Return [X, Y] of the center of cell containing provided text 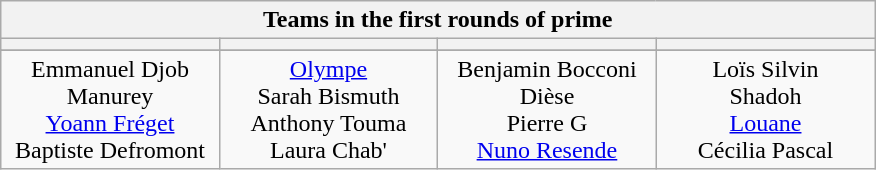
Benjamin BocconiDièsePierre GNuno Resende [547, 110]
Emmanuel DjobManureyYoann FrégetBaptiste Defromont [110, 110]
OlympeSarah BismuthAnthony ToumaLaura Chab' [328, 110]
Loïs SilvinShadohLouaneCécilia Pascal [766, 110]
Teams in the first rounds of prime [438, 20]
